Output the (X, Y) coordinate of the center of the cell containing the given text.  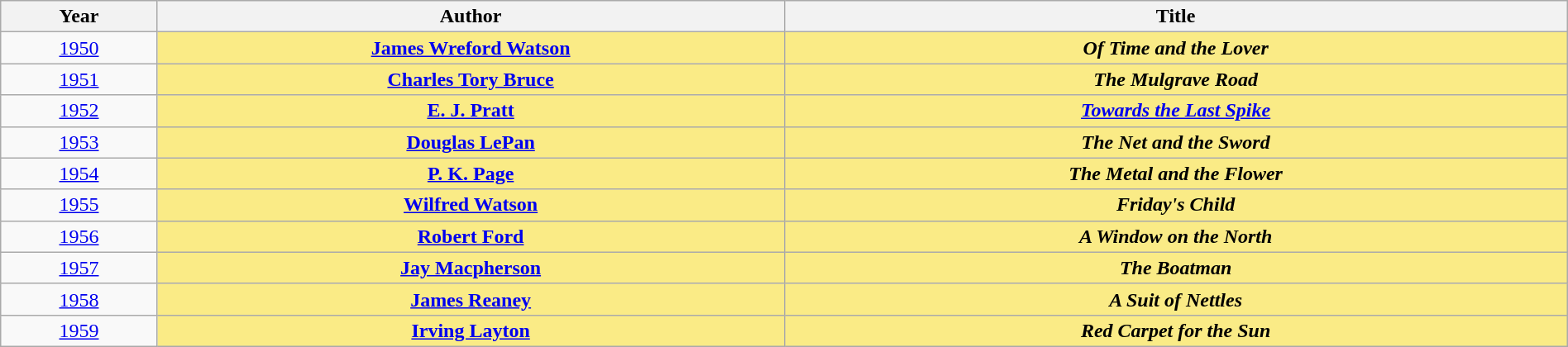
A Window on the North (1176, 236)
1952 (79, 111)
E. J. Pratt (471, 111)
1954 (79, 173)
The Mulgrave Road (1176, 79)
1958 (79, 299)
1956 (79, 236)
Robert Ford (471, 236)
The Metal and the Flower (1176, 173)
Author (471, 17)
The Net and the Sword (1176, 142)
1950 (79, 48)
1955 (79, 205)
A Suit of Nettles (1176, 299)
Year (79, 17)
The Boatman (1176, 268)
1957 (79, 268)
1953 (79, 142)
Douglas LePan (471, 142)
Towards the Last Spike (1176, 111)
Title (1176, 17)
Friday's Child (1176, 205)
1959 (79, 330)
Red Carpet for the Sun (1176, 330)
Wilfred Watson (471, 205)
P. K. Page (471, 173)
Irving Layton (471, 330)
1951 (79, 79)
James Reaney (471, 299)
Jay Macpherson (471, 268)
James Wreford Watson (471, 48)
Charles Tory Bruce (471, 79)
Of Time and the Lover (1176, 48)
